Pinpoint the cell where the given text exists, returning its [x, y] midpoint coordinate. 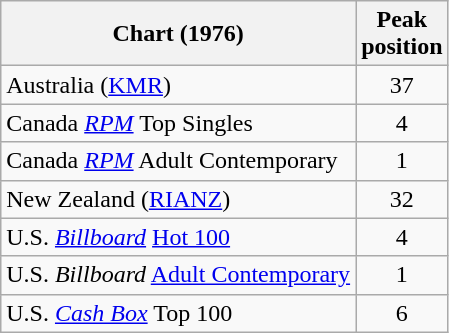
Australia (KMR) [178, 85]
U.S. Billboard Adult Contemporary [178, 275]
U.S. Billboard Hot 100 [178, 237]
U.S. Cash Box Top 100 [178, 313]
32 [402, 199]
Canada RPM Top Singles [178, 123]
37 [402, 85]
Chart (1976) [178, 34]
Canada RPM Adult Contemporary [178, 161]
Peakposition [402, 34]
6 [402, 313]
New Zealand (RIANZ) [178, 199]
